Identify which cell holds the provided text, then report its (x, y) central coordinate. 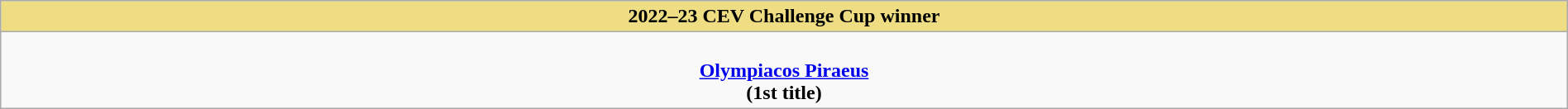
2022–23 CEV Challenge Cup winner (784, 17)
Olympiacos Piraeus(1st title) (784, 70)
